Return [x, y] of the center of cell containing provided text 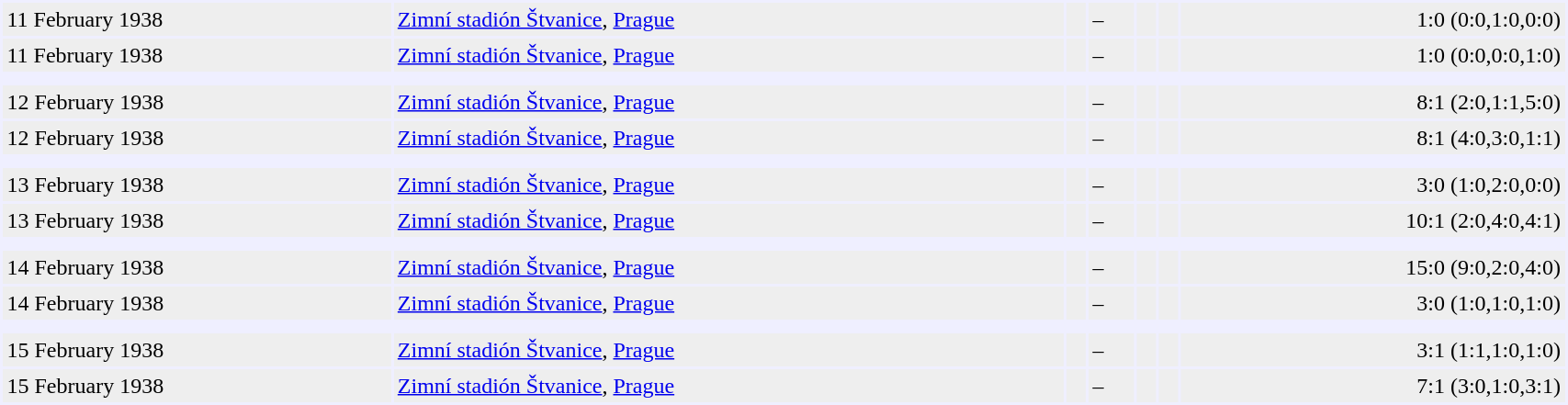
3:1 (1:1,1:0,1:0) [1373, 350]
15:0 (9:0,2:0,4:0) [1373, 267]
10:1 (2:0,4:0,4:1) [1373, 220]
8:1 (4:0,3:0,1:1) [1373, 138]
1:0 (0:0,0:0,1:0) [1373, 55]
7:1 (3:0,1:0,3:1) [1373, 386]
3:0 (1:0,2:0,0:0) [1373, 185]
1:0 (0:0,1:0,0:0) [1373, 19]
3:0 (1:0,1:0,1:0) [1373, 303]
8:1 (2:0,1:1,5:0) [1373, 102]
